Scan for the cell matching the given text and deliver its (X, Y) coordinate at center. 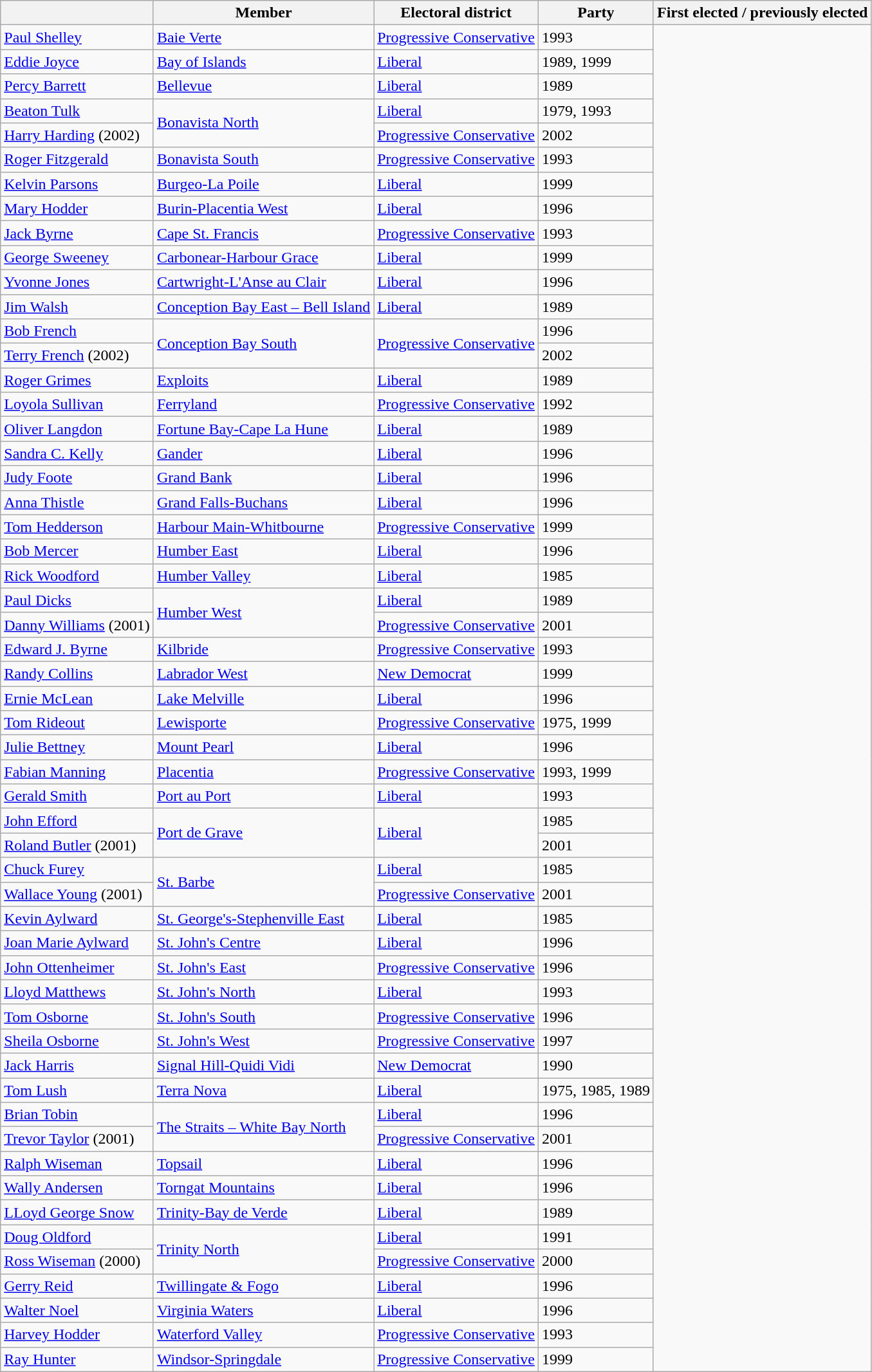
Terra Nova (263, 1090)
Humber West (263, 612)
Conception Bay East – Bell Island (263, 307)
Trinity North (263, 1249)
Harvey Hodder (77, 1335)
Tom Lush (77, 1090)
Ray Hunter (77, 1359)
Port de Grave (263, 833)
Burgeo-La Poile (263, 184)
Tom Osborne (77, 1016)
1989, 1999 (596, 62)
Carbonear-Harbour Grace (263, 257)
Randy Collins (77, 673)
Wallace Young (2001) (77, 894)
Bonavista South (263, 160)
John Efford (77, 821)
Baie Verte (263, 37)
Placentia (263, 772)
St. John's Centre (263, 943)
Sheila Osborne (77, 1041)
Sandra C. Kelly (77, 453)
Grand Falls-Buchans (263, 502)
Party (596, 13)
Gerald Smith (77, 796)
Bob Mercer (77, 551)
Fabian Manning (77, 772)
Doug Oldford (77, 1237)
Brian Tobin (77, 1115)
Gander (263, 453)
Exploits (263, 380)
Bonavista North (263, 123)
Virginia Waters (263, 1310)
Percy Barrett (77, 86)
Humber East (263, 551)
Tom Hedderson (77, 527)
Ross Wiseman (2000) (77, 1261)
1991 (596, 1237)
St. John's North (263, 992)
Mount Pearl (263, 747)
1975, 1985, 1989 (596, 1090)
Grand Bank (263, 478)
Tom Rideout (77, 723)
John Ottenheimer (77, 967)
Loyola Sullivan (77, 405)
Anna Thistle (77, 502)
George Sweeney (77, 257)
Member (263, 13)
First elected / previously elected (762, 13)
Mary Hodder (77, 208)
Humber Valley (263, 576)
Oliver Langdon (77, 429)
Roger Fitzgerald (77, 160)
Julie Bettney (77, 747)
Rick Woodford (77, 576)
Topsail (263, 1164)
Signal Hill-Quidi Vidi (263, 1065)
Danny Williams (2001) (77, 625)
Cape St. Francis (263, 233)
St. John's South (263, 1016)
Bellevue (263, 86)
Yvonne Jones (77, 282)
Lloyd Matthews (77, 992)
Labrador West (263, 673)
LLoyd George Snow (77, 1212)
Jack Byrne (77, 233)
Torngat Mountains (263, 1188)
Port au Port (263, 796)
Walter Noel (77, 1310)
Roland Butler (2001) (77, 845)
Terry French (2002) (77, 356)
St. George's-Stephenville East (263, 919)
Fortune Bay-Cape La Hune (263, 429)
Electoral district (456, 13)
Twillingate & Fogo (263, 1286)
Trevor Taylor (2001) (77, 1139)
Wally Andersen (77, 1188)
1990 (596, 1065)
Jack Harris (77, 1065)
Kilbride (263, 649)
Beaton Tulk (77, 111)
Harry Harding (2002) (77, 135)
Conception Bay South (263, 343)
Jim Walsh (77, 307)
1975, 1999 (596, 723)
Bay of Islands (263, 62)
Windsor-Springdale (263, 1359)
St. John's East (263, 967)
Gerry Reid (77, 1286)
Trinity-Bay de Verde (263, 1212)
Chuck Furey (77, 870)
1992 (596, 405)
Ernie McLean (77, 698)
The Straits – White Bay North (263, 1127)
Waterford Valley (263, 1335)
Kelvin Parsons (77, 184)
Paul Dicks (77, 600)
Paul Shelley (77, 37)
Bob French (77, 331)
Joan Marie Aylward (77, 943)
St. John's West (263, 1041)
Harbour Main-Whitbourne (263, 527)
Lewisporte (263, 723)
Eddie Joyce (77, 62)
Ralph Wiseman (77, 1164)
Ferryland (263, 405)
Lake Melville (263, 698)
Cartwright-L'Anse au Clair (263, 282)
Edward J. Byrne (77, 649)
Judy Foote (77, 478)
1979, 1993 (596, 111)
1993, 1999 (596, 772)
St. Barbe (263, 882)
1997 (596, 1041)
Kevin Aylward (77, 919)
2000 (596, 1261)
Burin-Placentia West (263, 208)
Roger Grimes (77, 380)
